For the text-containing cell, return its midpoint in [x, y] coordinate format. 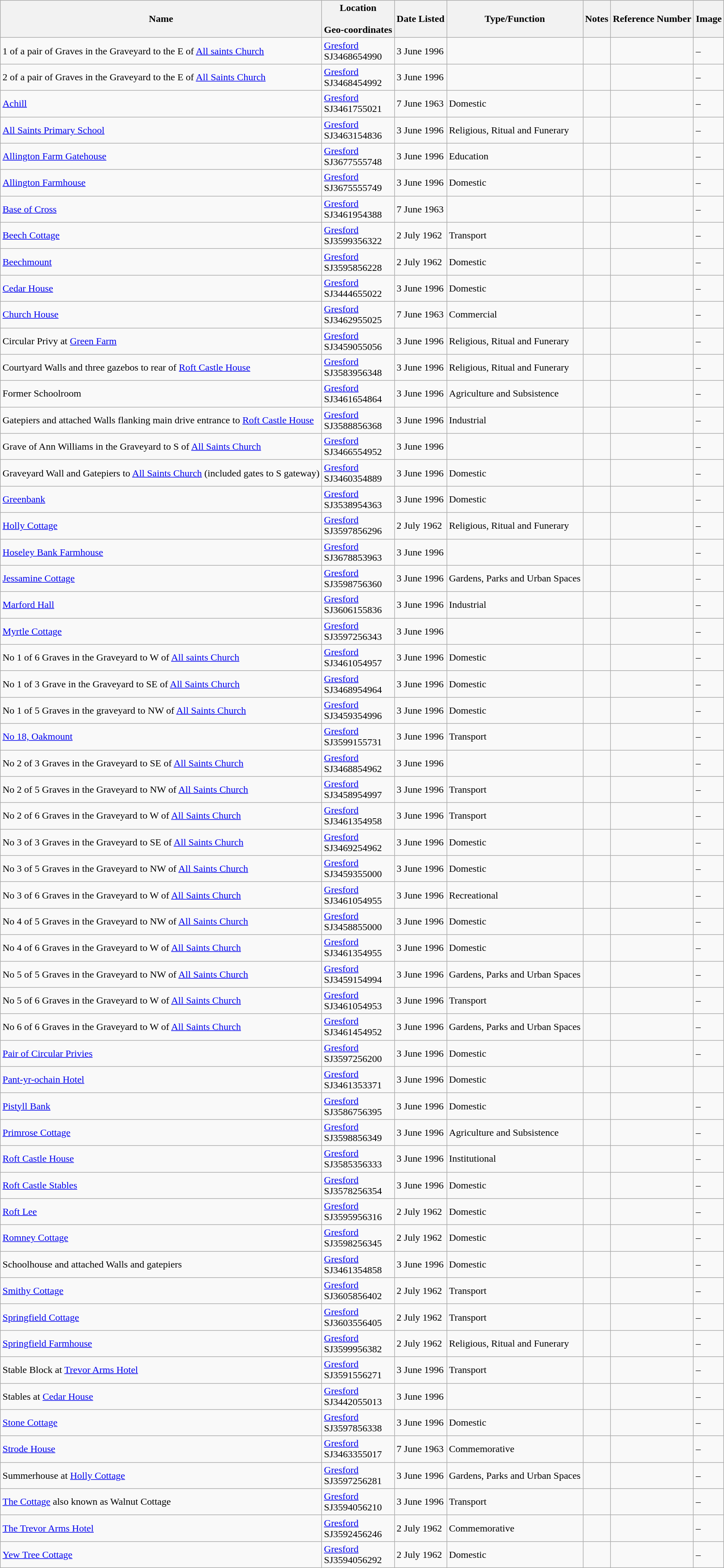
GresfordSJ3588856368 [358, 420]
GresfordSJ3459055056 [358, 341]
Base of Cross [161, 209]
GresfordSJ3591556271 [358, 1370]
GresfordSJ3605856402 [358, 1291]
Type/Function [515, 19]
GresfordSJ3598256345 [358, 1238]
GresfordSJ3461354955 [358, 948]
GresfordSJ3460354889 [358, 473]
Achill [161, 104]
GresfordSJ3461354858 [358, 1264]
GresfordSJ3469254962 [358, 843]
GresfordSJ3594056210 [358, 1502]
Recreational [515, 895]
Marford Hall [161, 605]
All Saints Primary School [161, 130]
GresfordSJ3461054953 [358, 1001]
GresfordSJ3442055013 [358, 1396]
No 1 of 5 Graves in the graveyard to NW of All Saints Church [161, 710]
GresfordSJ3678853963 [358, 552]
GresfordSJ3468954964 [358, 684]
No 18, Oakmount [161, 736]
GresfordSJ3538954363 [358, 500]
GresfordSJ3461755021 [358, 104]
GresfordSJ3598756360 [358, 578]
Roft Castle House [161, 1159]
GresfordSJ3461054957 [358, 658]
GresfordSJ3461054955 [358, 895]
GresfordSJ3603556405 [358, 1317]
Graveyard Wall and Gatepiers to All Saints Church (included gates to S gateway) [161, 473]
Circular Privy at Green Farm [161, 341]
Stone Cottage [161, 1422]
Former Schoolroom [161, 394]
GresfordSJ3585356333 [358, 1159]
Pistyll Bank [161, 1106]
GresfordSJ3463355017 [358, 1449]
2 of a pair of Graves in the Graveyard to the E of All Saints Church [161, 77]
Name [161, 19]
Grave of Ann Williams in the Graveyard to S of All Saints Church [161, 447]
GresfordSJ3594056292 [358, 1555]
Myrtle Cottage [161, 631]
No 6 of 6 Graves in the Graveyard to W of All Saints Church [161, 1027]
GresfordSJ3586756395 [358, 1106]
No 4 of 6 Graves in the Graveyard to W of All Saints Church [161, 948]
GresfordSJ3458954997 [358, 790]
GresfordSJ3599155731 [358, 736]
Summerhouse at Holly Cottage [161, 1475]
GresfordSJ3459355000 [358, 869]
Education [515, 157]
GresfordSJ3606155836 [358, 605]
No 3 of 3 Graves in the Graveyard to SE of All Saints Church [161, 843]
No 2 of 3 Graves in the Graveyard to SE of All Saints Church [161, 763]
No 5 of 5 Graves in the Graveyard to NW of All Saints Church [161, 974]
GresfordSJ3461654864 [358, 394]
Cedar House [161, 288]
No 5 of 6 Graves in the Graveyard to W of All Saints Church [161, 1001]
Roft Lee [161, 1212]
Strode House [161, 1449]
Notes [597, 19]
GresfordSJ3461353371 [358, 1079]
No 2 of 5 Graves in the Graveyard to NW of All Saints Church [161, 790]
The Trevor Arms Hotel [161, 1528]
GresfordSJ3463154836 [358, 130]
Courtyard Walls and three gazebos to rear of Roft Castle House [161, 367]
GresfordSJ3444655022 [358, 288]
GresfordSJ3597256281 [358, 1475]
GresfordSJ3466554952 [358, 447]
Commercial [515, 315]
Gatepiers and attached Walls flanking main drive entrance to Roft Castle House [161, 420]
GresfordSJ3597256343 [358, 631]
Springfield Cottage [161, 1317]
Pair of Circular Privies [161, 1053]
No 3 of 6 Graves in the Graveyard to W of All Saints Church [161, 895]
Pant-yr-ochain Hotel [161, 1079]
Jessamine Cottage [161, 578]
GresfordSJ3595956316 [358, 1212]
No 1 of 6 Graves in the Graveyard to W of All saints Church [161, 658]
The Cottage also known as Walnut Cottage [161, 1502]
GresfordSJ3459354996 [358, 710]
GresfordSJ3599356322 [358, 235]
Schoolhouse and attached Walls and gatepiers [161, 1264]
Allington Farm Gatehouse [161, 157]
1 of a pair of Graves in the Graveyard to the E of All saints Church [161, 51]
GresfordSJ3461454952 [358, 1027]
Beechmount [161, 262]
GresfordSJ3468454992 [358, 77]
GresfordSJ3461354958 [358, 816]
Stables at Cedar House [161, 1396]
Romney Cottage [161, 1238]
Holly Cottage [161, 526]
Greenbank [161, 500]
GresfordSJ3461954388 [358, 209]
GresfordSJ3458855000 [358, 921]
Springfield Farmhouse [161, 1344]
GresfordSJ3675555749 [358, 182]
Institutional [515, 1159]
GresfordSJ3597856338 [358, 1422]
Beech Cottage [161, 235]
Image [709, 19]
GresfordSJ3459154994 [358, 974]
GresfordSJ3595856228 [358, 262]
Allington Farmhouse [161, 182]
No 1 of 3 Grave in the Graveyard to SE of All Saints Church [161, 684]
GresfordSJ3597256200 [358, 1053]
GresfordSJ3462955025 [358, 315]
LocationGeo-coordinates [358, 19]
GresfordSJ3468654990 [358, 51]
GresfordSJ3468854962 [358, 763]
Yew Tree Cottage [161, 1555]
Reference Number [652, 19]
GresfordSJ3599956382 [358, 1344]
Roft Castle Stables [161, 1185]
GresfordSJ3597856296 [358, 526]
No 2 of 6 Graves in the Graveyard to W of All Saints Church [161, 816]
GresfordSJ3583956348 [358, 367]
Stable Block at Trevor Arms Hotel [161, 1370]
Hoseley Bank Farmhouse [161, 552]
GresfordSJ3592456246 [358, 1528]
Church House [161, 315]
No 3 of 5 Graves in the Graveyard to NW of All Saints Church [161, 869]
Smithy Cottage [161, 1291]
No 4 of 5 Graves in the Graveyard to NW of All Saints Church [161, 921]
Primrose Cottage [161, 1132]
Date Listed [420, 19]
GresfordSJ3677555748 [358, 157]
GresfordSJ3578256354 [358, 1185]
GresfordSJ3598856349 [358, 1132]
